From the cell containing the given text, extract its center point as (X, Y) coordinate. 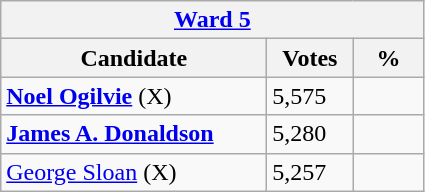
Votes (310, 58)
George Sloan (X) (134, 172)
Ward 5 (212, 20)
5,280 (310, 134)
5,575 (310, 96)
% (388, 58)
5,257 (310, 172)
Candidate (134, 58)
James A. Donaldson (134, 134)
Noel Ogilvie (X) (134, 96)
